Output the (x, y) coordinate of the center of the cell containing the given text.  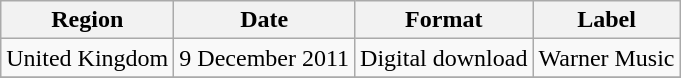
Date (264, 20)
Format (444, 20)
Warner Music (606, 58)
Label (606, 20)
Region (88, 20)
Digital download (444, 58)
United Kingdom (88, 58)
9 December 2011 (264, 58)
